From the cell containing the given text, extract its center point as (x, y) coordinate. 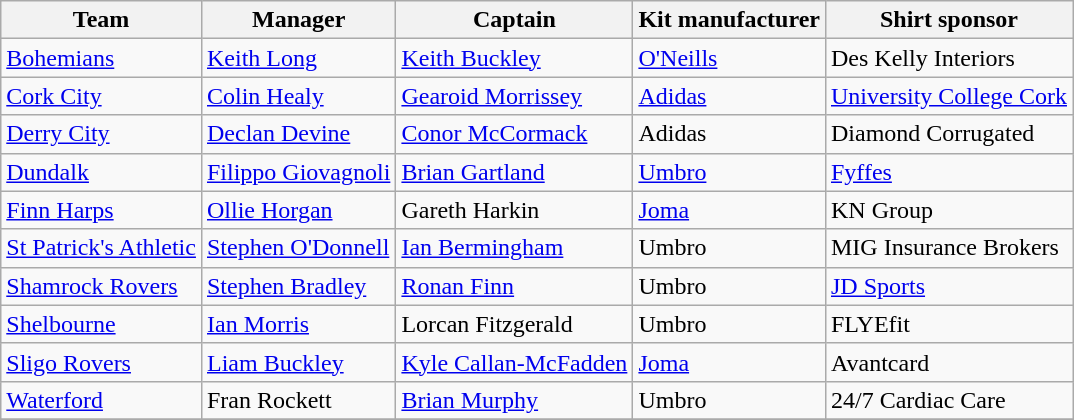
Gearoid Morrissey (514, 96)
Sligo Rovers (102, 362)
Kit manufacturer (730, 20)
Keith Long (298, 58)
Ronan Finn (514, 286)
FLYEfit (948, 324)
Cork City (102, 96)
Lorcan Fitzgerald (514, 324)
Conor McCormack (514, 134)
Shelbourne (102, 324)
Captain (514, 20)
Stephen O'Donnell (298, 248)
Manager (298, 20)
Declan Devine (298, 134)
Dundalk (102, 172)
Des Kelly Interiors (948, 58)
Waterford (102, 400)
Ollie Horgan (298, 210)
Keith Buckley (514, 58)
Shirt sponsor (948, 20)
Gareth Harkin (514, 210)
Team (102, 20)
Kyle Callan-McFadden (514, 362)
Fyffes (948, 172)
Bohemians (102, 58)
Diamond Corrugated (948, 134)
Avantcard (948, 362)
Liam Buckley (298, 362)
Colin Healy (298, 96)
MIG Insurance Brokers (948, 248)
KN Group (948, 210)
Ian Morris (298, 324)
24/7 Cardiac Care (948, 400)
O'Neills (730, 58)
University College Cork (948, 96)
Finn Harps (102, 210)
Filippo Giovagnoli (298, 172)
Ian Bermingham (514, 248)
Brian Gartland (514, 172)
Stephen Bradley (298, 286)
Fran Rockett (298, 400)
JD Sports (948, 286)
Shamrock Rovers (102, 286)
Derry City (102, 134)
St Patrick's Athletic (102, 248)
Brian Murphy (514, 400)
